For the text-containing cell, return its midpoint in (x, y) coordinate format. 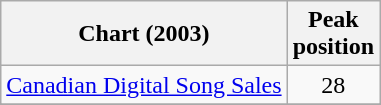
28 (333, 85)
Chart (2003) (144, 34)
Canadian Digital Song Sales (144, 85)
Peakposition (333, 34)
